Return the [X, Y] coordinate for the center point of the cell that contains the specified text.  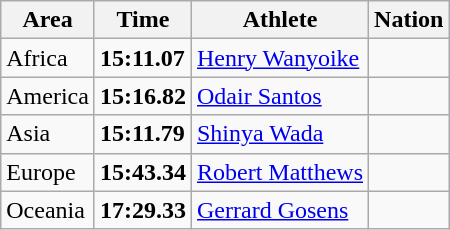
Athlete [280, 20]
15:11.07 [142, 58]
Europe [48, 172]
Robert Matthews [280, 172]
Shinya Wada [280, 134]
15:11.79 [142, 134]
Gerrard Gosens [280, 210]
17:29.33 [142, 210]
15:16.82 [142, 96]
Henry Wanyoike [280, 58]
Nation [409, 20]
Time [142, 20]
America [48, 96]
Asia [48, 134]
15:43.34 [142, 172]
Oceania [48, 210]
Odair Santos [280, 96]
Africa [48, 58]
Area [48, 20]
